Extract the (x, y) coordinate from the center of the cell holding the provided text.  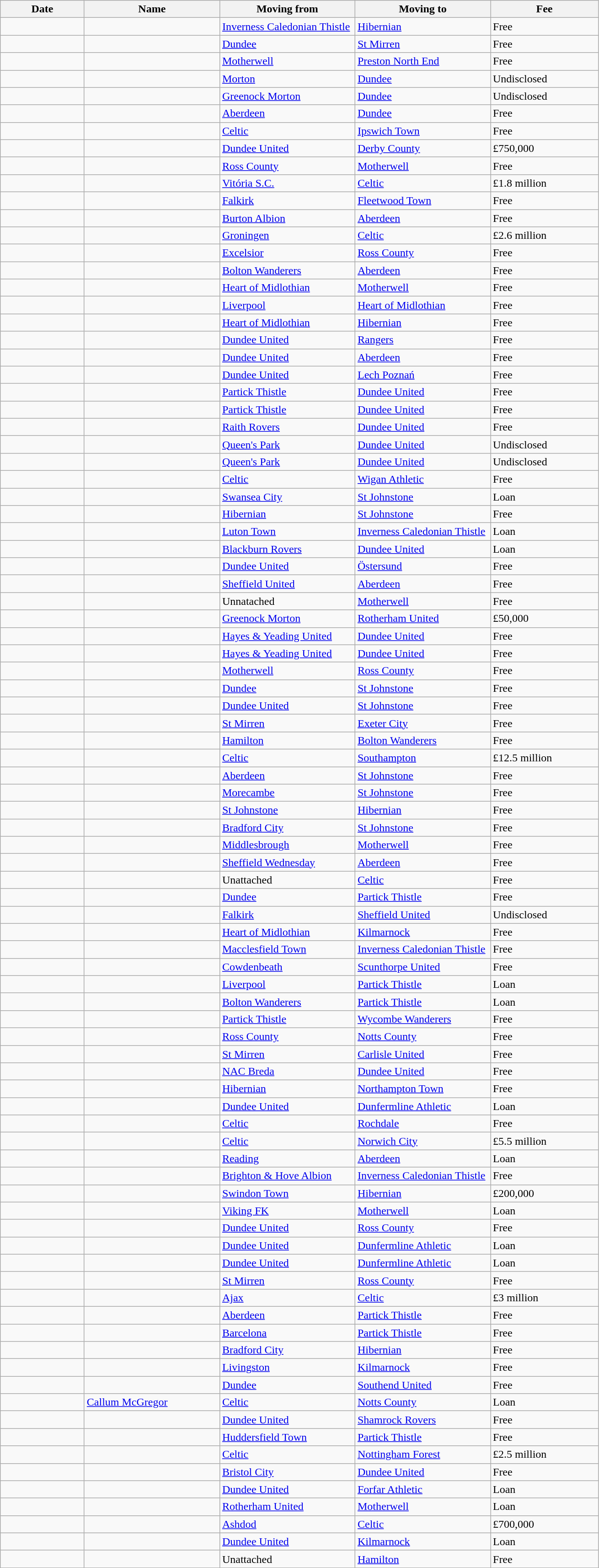
Norwich City (423, 1141)
Preston North End (423, 61)
Wigan Athletic (423, 479)
Unnatached (287, 601)
Barcelona (287, 1333)
Fee (544, 9)
Ashdod (287, 1524)
Groningen (287, 236)
Cowdenbeath (287, 967)
Sheffield Wednesday (287, 862)
Luton Town (287, 532)
Östersund (423, 566)
NAC Breda (287, 1072)
Name (152, 9)
£700,000 (544, 1524)
£3 million (544, 1298)
£5.5 million (544, 1141)
Scunthorpe United (423, 967)
Excelsior (287, 253)
£2.6 million (544, 236)
Wycombe Wanderers (423, 1019)
Date (43, 9)
£1.8 million (544, 183)
Morecambe (287, 793)
Shamrock Rovers (423, 1420)
Vitória S.C. (287, 183)
£50,000 (544, 619)
Nottingham Forest (423, 1455)
Macclesfield Town (287, 949)
Exeter City (423, 723)
Burton Albion (287, 218)
Ipswich Town (423, 131)
Rangers (423, 340)
Lech Poznań (423, 375)
Southend United (423, 1385)
Ajax (287, 1298)
Callum McGregor (152, 1402)
Middlesbrough (287, 845)
Brighton & Hove Albion (287, 1176)
Southampton (423, 758)
Swansea City (287, 496)
Viking FK (287, 1211)
Forfar Athletic (423, 1489)
Morton (287, 79)
£2.5 million (544, 1455)
Fleetwood Town (423, 200)
Rochdale (423, 1124)
Moving from (287, 9)
Reading (287, 1158)
Raith Rovers (287, 427)
Blackburn Rovers (287, 549)
Livingston (287, 1368)
Swindon Town (287, 1193)
£750,000 (544, 148)
Bristol City (287, 1472)
Derby County (423, 148)
Moving to (423, 9)
£200,000 (544, 1193)
Huddersfield Town (287, 1437)
Carlisle United (423, 1054)
£12.5 million (544, 758)
Northampton Town (423, 1089)
